Identify which cell holds the provided text, then report its (X, Y) central coordinate. 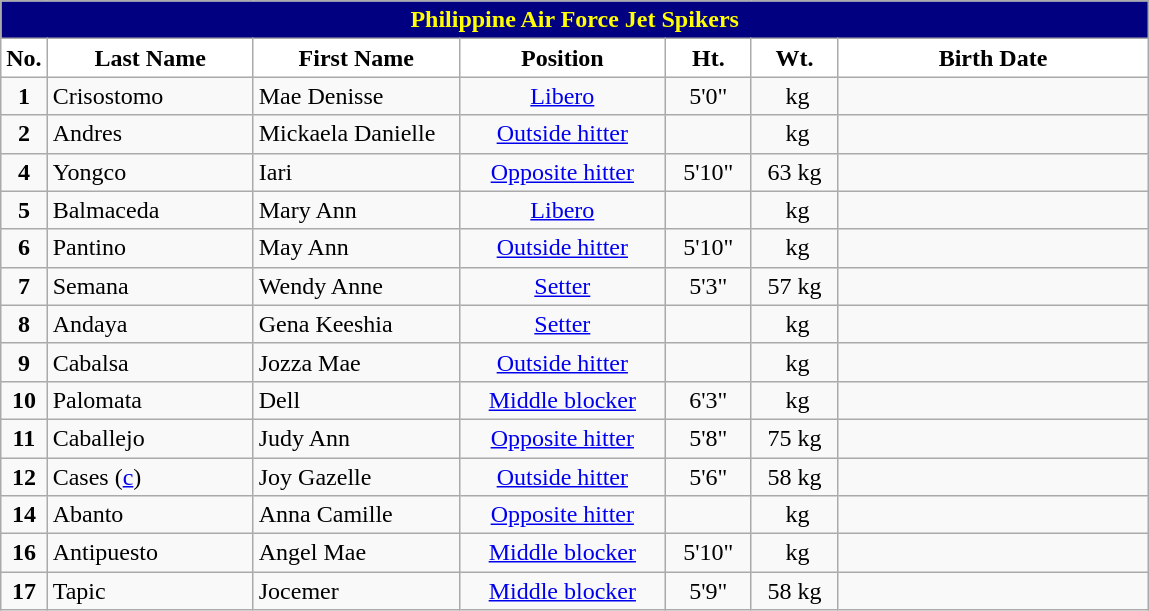
Ht. (708, 58)
Andaya (150, 324)
Antipuesto (150, 553)
7 (24, 286)
Pantino (150, 248)
Balmaceda (150, 210)
Mae Denisse (356, 96)
Jocemer (356, 591)
11 (24, 438)
57 kg (794, 286)
6 (24, 248)
Last Name (150, 58)
Andres (150, 134)
5 (24, 210)
Philippine Air Force Jet Spikers (575, 20)
5'8" (708, 438)
8 (24, 324)
2 (24, 134)
16 (24, 553)
63 kg (794, 172)
Crisostomo (150, 96)
Gena Keeshia (356, 324)
No. (24, 58)
May Ann (356, 248)
Yongco (150, 172)
Palomata (150, 400)
Jozza Mae (356, 362)
Mary Ann (356, 210)
First Name (356, 58)
Angel Mae (356, 553)
Dell (356, 400)
10 (24, 400)
Position (562, 58)
Cases (c) (150, 477)
Tapic (150, 591)
5'9" (708, 591)
5'3" (708, 286)
5'6" (708, 477)
14 (24, 515)
6'3" (708, 400)
Mickaela Danielle (356, 134)
Anna Camille (356, 515)
Iari (356, 172)
Judy Ann (356, 438)
Birth Date (992, 58)
12 (24, 477)
4 (24, 172)
1 (24, 96)
Wt. (794, 58)
Semana (150, 286)
5'0" (708, 96)
17 (24, 591)
Wendy Anne (356, 286)
9 (24, 362)
Joy Gazelle (356, 477)
Caballejo (150, 438)
75 kg (794, 438)
Abanto (150, 515)
Cabalsa (150, 362)
